From the cell containing the given text, extract its center point as [x, y] coordinate. 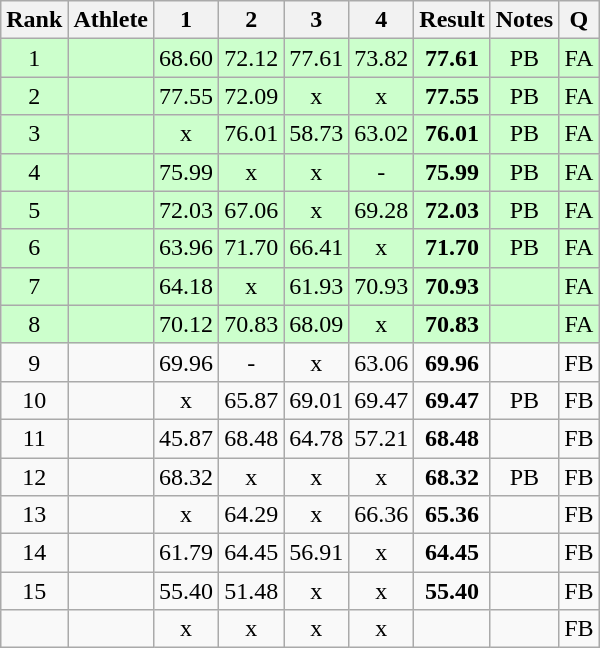
61.93 [316, 286]
12 [34, 477]
68.60 [186, 58]
65.36 [452, 515]
70.12 [186, 324]
57.21 [382, 438]
11 [34, 438]
Notes [524, 20]
Athlete [111, 20]
7 [34, 286]
64.18 [186, 286]
13 [34, 515]
15 [34, 591]
68.09 [316, 324]
63.96 [186, 248]
69.01 [316, 400]
63.06 [382, 362]
14 [34, 553]
5 [34, 210]
67.06 [252, 210]
64.78 [316, 438]
66.41 [316, 248]
8 [34, 324]
66.36 [382, 515]
58.73 [316, 134]
10 [34, 400]
51.48 [252, 591]
45.87 [186, 438]
56.91 [316, 553]
72.09 [252, 96]
69.28 [382, 210]
9 [34, 362]
64.29 [252, 515]
72.12 [252, 58]
61.79 [186, 553]
63.02 [382, 134]
Q [579, 20]
65.87 [252, 400]
Result [452, 20]
73.82 [382, 58]
6 [34, 248]
Rank [34, 20]
